Capture the cell that displays the provided text and extract its (X, Y) central coordinate. 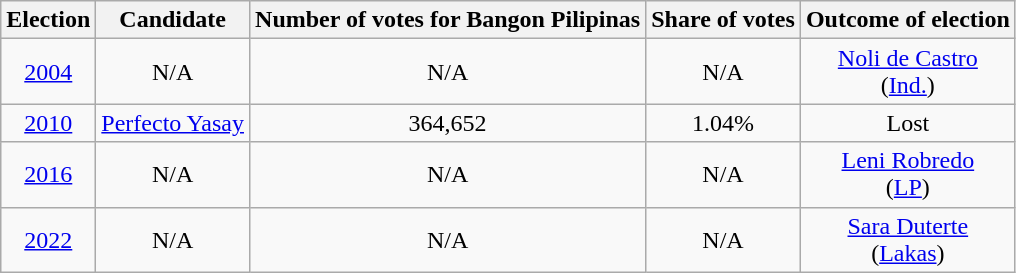
2004 (48, 72)
2010 (48, 123)
Lost (908, 123)
Noli de Castro(Ind.) (908, 72)
Share of votes (724, 20)
Perfecto Yasay (173, 123)
2022 (48, 240)
Outcome of election (908, 20)
Election (48, 20)
1.04% (724, 123)
Number of votes for Bangon Pilipinas (448, 20)
Candidate (173, 20)
Leni Robredo(LP) (908, 174)
2016 (48, 174)
364,652 (448, 123)
Sara Duterte(Lakas) (908, 240)
